For the text-containing cell, return its midpoint in (x, y) coordinate format. 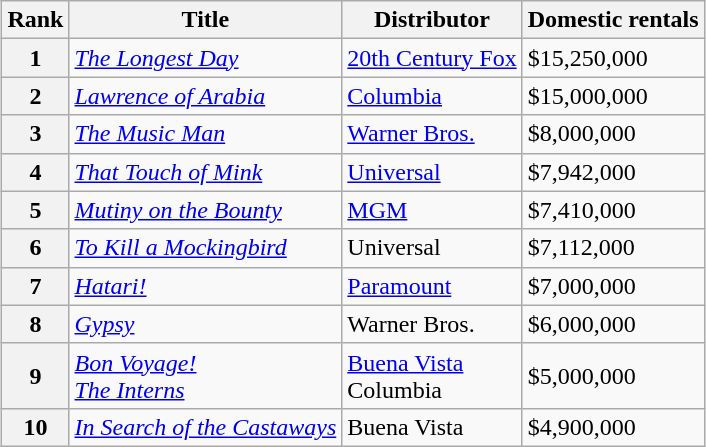
5 (36, 210)
8 (36, 324)
Title (206, 20)
$4,900,000 (613, 427)
The Music Man (206, 134)
$15,250,000 (613, 58)
MGM (432, 210)
That Touch of Mink (206, 172)
$6,000,000 (613, 324)
9 (36, 376)
10 (36, 427)
Gypsy (206, 324)
To Kill a Mockingbird (206, 248)
20th Century Fox (432, 58)
1 (36, 58)
Hatari! (206, 286)
2 (36, 96)
Paramount (432, 286)
Distributor (432, 20)
7 (36, 286)
Domestic rentals (613, 20)
The Longest Day (206, 58)
3 (36, 134)
Lawrence of Arabia (206, 96)
Rank (36, 20)
$8,000,000 (613, 134)
$7,000,000 (613, 286)
$7,410,000 (613, 210)
$7,942,000 (613, 172)
Buena Vista (432, 427)
6 (36, 248)
Bon Voyage!The Interns (206, 376)
$7,112,000 (613, 248)
In Search of the Castaways (206, 427)
$5,000,000 (613, 376)
Mutiny on the Bounty (206, 210)
$15,000,000 (613, 96)
4 (36, 172)
Columbia (432, 96)
Buena VistaColumbia (432, 376)
